From the cell containing the given text, extract its center point as (X, Y) coordinate. 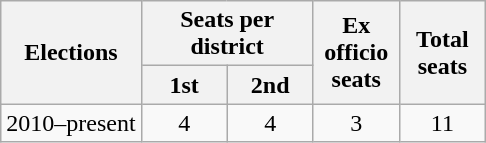
Total seats (442, 52)
2010–present (71, 123)
Ex officio seats (356, 52)
11 (442, 123)
Seats per district (227, 34)
1st (184, 85)
Elections (71, 52)
2nd (270, 85)
3 (356, 123)
